Scan for the cell matching the given text and deliver its [X, Y] coordinate at center. 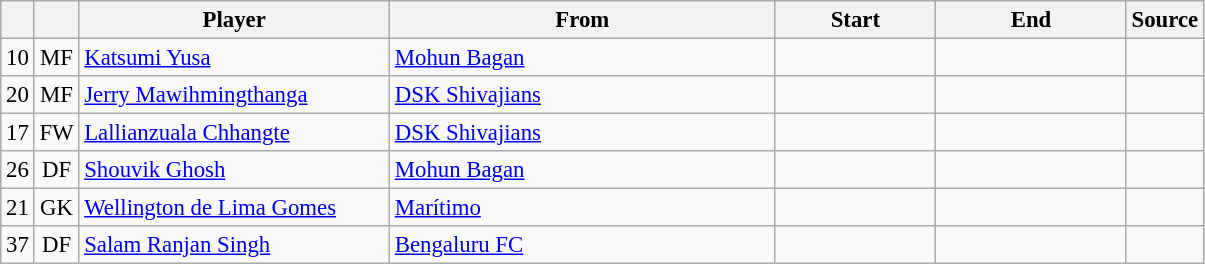
Shouvik Ghosh [234, 170]
Salam Ranjan Singh [234, 245]
10 [18, 58]
Katsumi Yusa [234, 58]
Wellington de Lima Gomes [234, 208]
Marítimo [582, 208]
Source [1164, 20]
FW [56, 133]
17 [18, 133]
21 [18, 208]
Bengaluru FC [582, 245]
26 [18, 170]
Jerry Mawihmingthanga [234, 95]
37 [18, 245]
From [582, 20]
Start [856, 20]
End [1032, 20]
Lallianzuala Chhangte [234, 133]
GK [56, 208]
Player [234, 20]
20 [18, 95]
